Output the [x, y] coordinate of the center of the cell containing the given text.  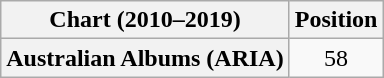
Chart (2010–2019) [145, 20]
58 [336, 58]
Position [336, 20]
Australian Albums (ARIA) [145, 58]
